Find where the given text appears and provide that cell's center as [X, Y] coordinate. 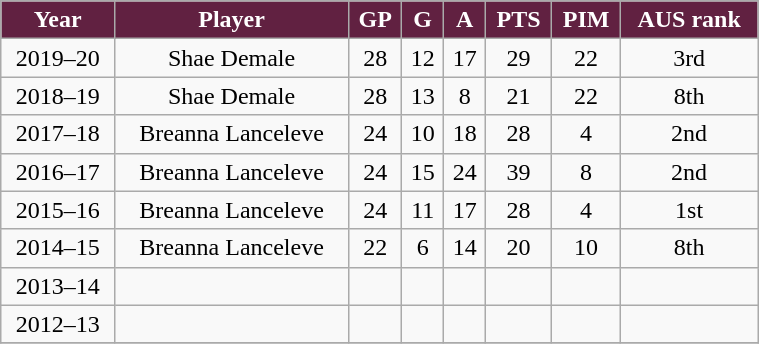
6 [423, 248]
GP [376, 20]
2019–20 [58, 58]
1st [690, 210]
2016–17 [58, 172]
PIM [586, 20]
2014–15 [58, 248]
12 [423, 58]
Year [58, 20]
2018–19 [58, 96]
A [465, 20]
14 [465, 248]
AUS rank [690, 20]
PTS [519, 20]
39 [519, 172]
29 [519, 58]
13 [423, 96]
G [423, 20]
2013–14 [58, 286]
11 [423, 210]
15 [423, 172]
2017–18 [58, 134]
20 [519, 248]
Player [232, 20]
2012–13 [58, 324]
2015–16 [58, 210]
3rd [690, 58]
18 [465, 134]
21 [519, 96]
